Return the (x, y) coordinate for the center point of the cell that contains the specified text.  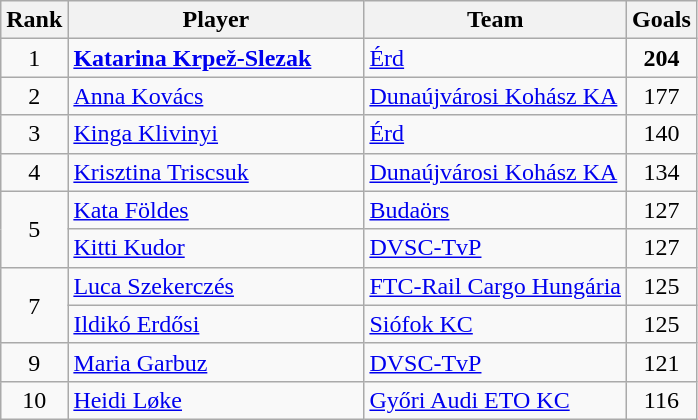
Ildikó Erdősi (216, 324)
Heidi Løke (216, 400)
2 (34, 96)
10 (34, 400)
121 (662, 362)
4 (34, 172)
Kitti Kudor (216, 248)
5 (34, 229)
Team (496, 20)
3 (34, 134)
177 (662, 96)
Krisztina Triscsuk (216, 172)
7 (34, 305)
Katarina Krpež-Slezak (216, 58)
9 (34, 362)
Luca Szekerczés (216, 286)
Player (216, 20)
204 (662, 58)
1 (34, 58)
Rank (34, 20)
140 (662, 134)
Goals (662, 20)
Maria Garbuz (216, 362)
Anna Kovács (216, 96)
134 (662, 172)
Győri Audi ETO KC (496, 400)
Kata Földes (216, 210)
Kinga Klivinyi (216, 134)
Budaörs (496, 210)
FTC-Rail Cargo Hungária (496, 286)
Siófok KC (496, 324)
116 (662, 400)
